Search for the cell housing the specified text and yield its [x, y] center coordinate. 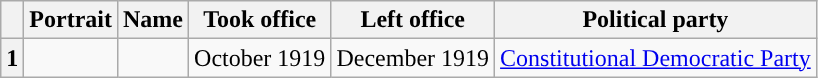
Took office [260, 20]
Name [152, 20]
Constitutional Democratic Party [656, 58]
October 1919 [260, 58]
Portrait [71, 20]
Left office [413, 20]
Political party [656, 20]
December 1919 [413, 58]
1 [12, 58]
